Find where the given text appears and provide that cell's center as [x, y] coordinate. 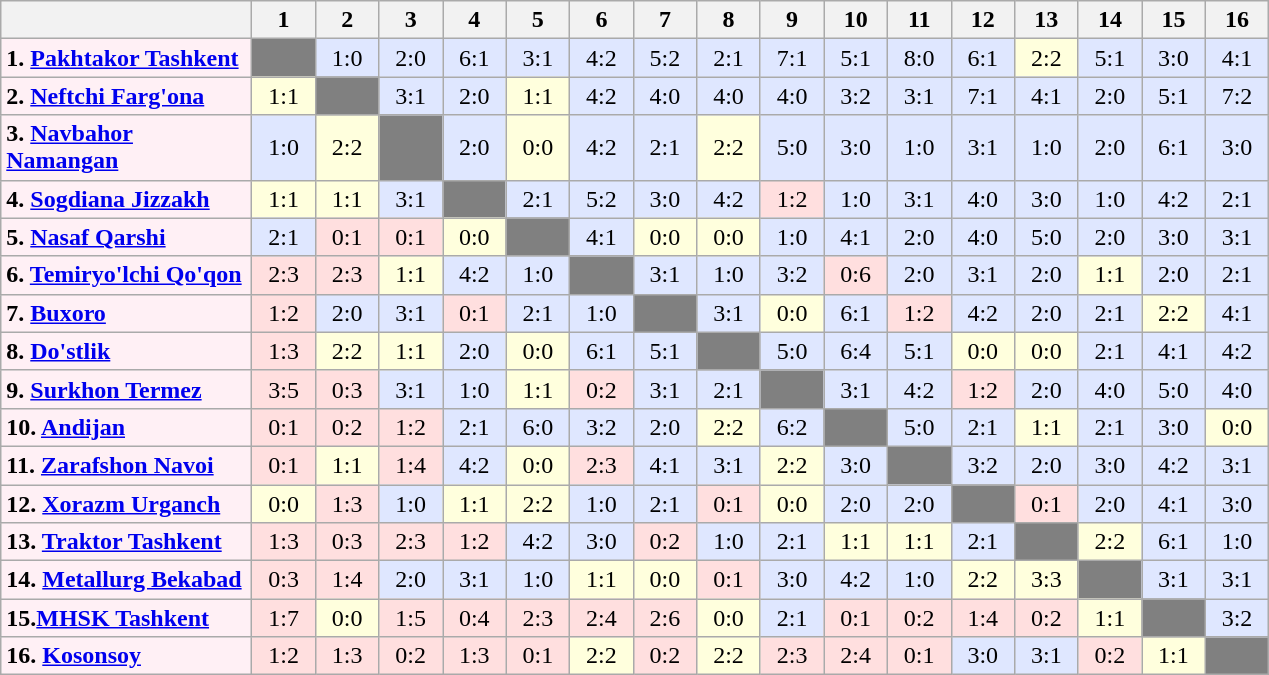
14 [1110, 20]
3:3 [1047, 580]
10. Andijan [126, 427]
3. Navbahor Namangan [126, 148]
15.MHSK Tashkent [126, 618]
12 [983, 20]
2. Neftchi Farg'ona [126, 96]
4 [474, 20]
14. Metallurg Bekabad [126, 580]
16. Kosonsoy [126, 656]
1:5 [411, 618]
0:4 [474, 618]
7 [665, 20]
1:7 [284, 618]
11 [919, 20]
6. Temiryo'lchi Qo'qon [126, 275]
12. Xorazm Urganch [126, 503]
16 [1237, 20]
13 [1047, 20]
6:4 [856, 351]
6:0 [538, 427]
3 [411, 20]
0:6 [856, 275]
15 [1174, 20]
11. Zarafshon Navoi [126, 465]
1 [284, 20]
10 [856, 20]
6 [602, 20]
8 [729, 20]
1. Pakhtakor Tashkent [126, 58]
5 [538, 20]
9. Surkhon Termez [126, 389]
2:6 [665, 618]
9 [792, 20]
13. Traktor Tashkent [126, 542]
6:2 [792, 427]
7. Buxoro [126, 313]
7:2 [1237, 96]
5. Nasaf Qarshi [126, 237]
8:0 [919, 58]
2 [347, 20]
8. Do'stlik [126, 351]
3:5 [284, 389]
4. Sogdiana Jizzakh [126, 199]
